Find where the given text appears and provide that cell's center as (x, y) coordinate. 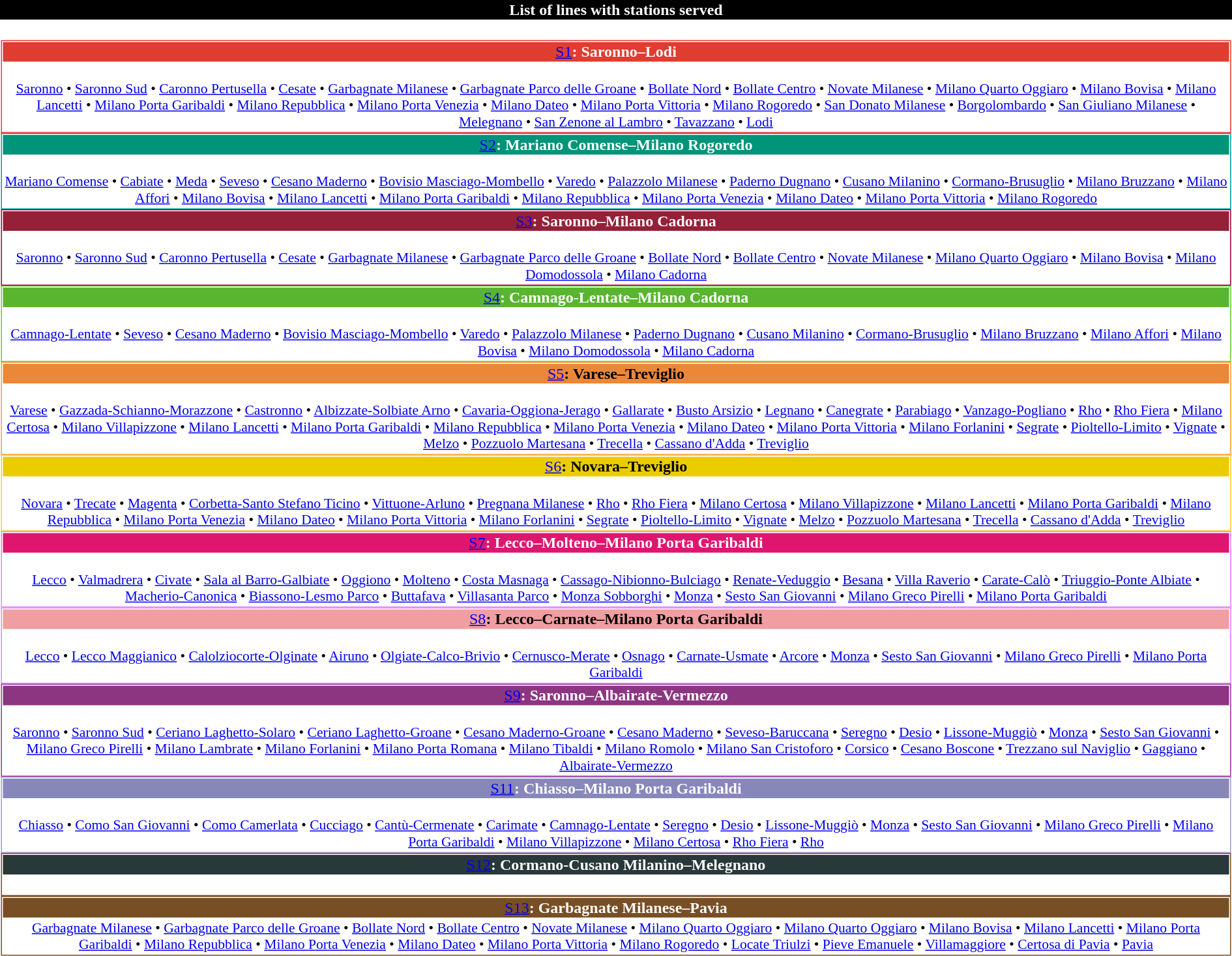
S6: Novara–Treviglio (615, 466)
S7: Lecco–Molteno–Milano Porta Garibaldi (615, 543)
S2: Mariano Comense–Milano Rogoredo (615, 145)
List of lines with stations served (616, 10)
S11: Chiasso–Milano Porta Garibaldi (615, 788)
S5: Varese–Treviglio (615, 374)
S3: Saronno–Milano Cadorna (615, 221)
S13: Garbagnate Milanese–Pavia (615, 908)
S9: Saronno–Albairate-Vermezzo (615, 696)
S12: Cormano-Cusano Milanino–Melegnano (615, 865)
S4: Camnago-Lentate–Milano Cadorna (615, 297)
S1: Saronno–Lodi (615, 52)
S8: Lecco–Carnate–Milano Porta Garibaldi (615, 619)
